Scan for the cell matching the given text and deliver its [x, y] coordinate at center. 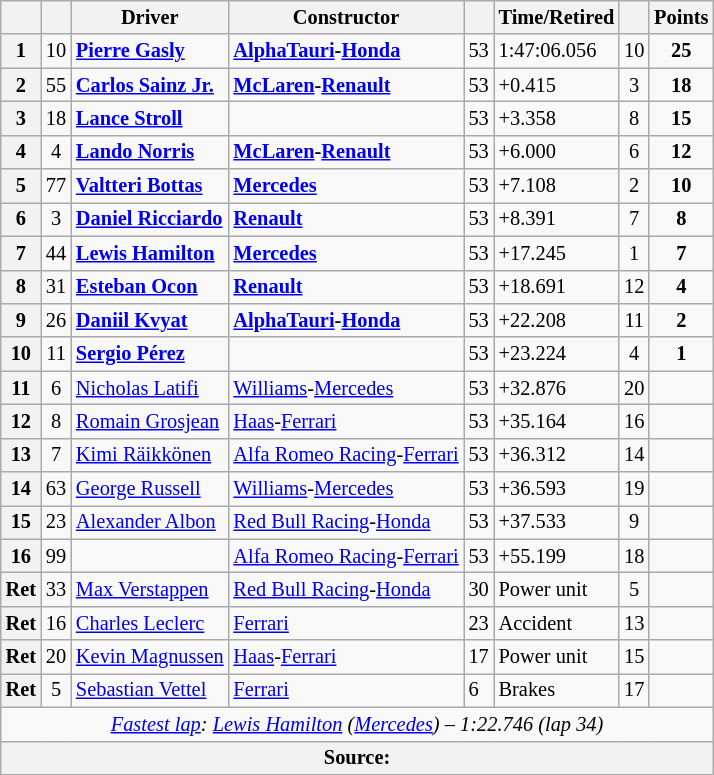
+36.593 [557, 489]
+36.312 [557, 455]
Driver [150, 17]
63 [56, 489]
+37.533 [557, 522]
Max Verstappen [150, 589]
Kimi Räikkönen [150, 455]
Lance Stroll [150, 118]
+17.245 [557, 253]
26 [56, 320]
Esteban Ocon [150, 287]
1:47:06.056 [557, 51]
Points [681, 17]
Lando Norris [150, 152]
Pierre Gasly [150, 51]
Kevin Magnussen [150, 657]
Source: [358, 758]
+6.000 [557, 152]
+22.208 [557, 320]
+3.358 [557, 118]
+18.691 [557, 287]
Carlos Sainz Jr. [150, 85]
+23.224 [557, 354]
Sebastian Vettel [150, 690]
30 [479, 589]
Alexander Albon [150, 522]
+0.415 [557, 85]
Constructor [346, 17]
77 [56, 186]
55 [56, 85]
31 [56, 287]
Romain Grosjean [150, 421]
George Russell [150, 489]
Charles Leclerc [150, 623]
+7.108 [557, 186]
Valtteri Bottas [150, 186]
+35.164 [557, 421]
Time/Retired [557, 17]
Brakes [557, 690]
Fastest lap: Lewis Hamilton (Mercedes) – 1:22.746 (lap 34) [358, 724]
44 [56, 253]
+8.391 [557, 219]
Nicholas Latifi [150, 388]
+55.199 [557, 556]
33 [56, 589]
Accident [557, 623]
Daniel Ricciardo [150, 219]
Lewis Hamilton [150, 253]
Daniil Kvyat [150, 320]
19 [634, 489]
99 [56, 556]
+32.876 [557, 388]
Sergio Pérez [150, 354]
25 [681, 51]
